Capture the cell that displays the provided text and extract its (X, Y) central coordinate. 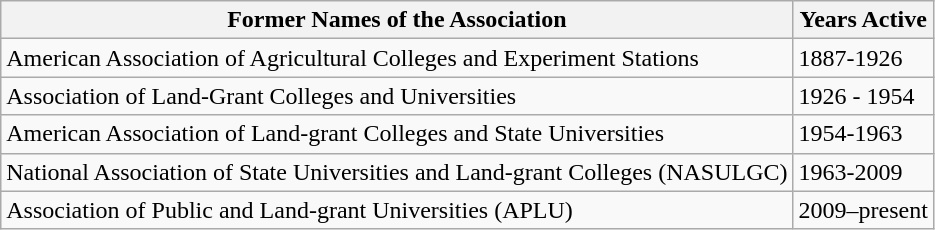
American Association of Land-grant Colleges and State Universities (397, 134)
1887-1926 (863, 58)
1926 - 1954 (863, 96)
1963-2009 (863, 172)
Years Active (863, 20)
Association of Public and Land-grant Universities (APLU) (397, 210)
American Association of Agricultural Colleges and Experiment Stations (397, 58)
1954-1963 (863, 134)
Former Names of the Association (397, 20)
2009–present (863, 210)
National Association of State Universities and Land-grant Colleges (NASULGC) (397, 172)
Association of Land-Grant Colleges and Universities (397, 96)
